Provide the (x, y) coordinate of the cell's center where the given text is located.  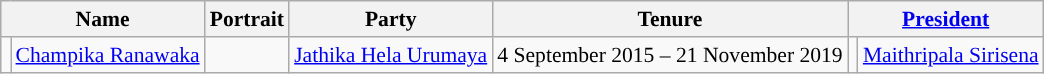
Jathika Hela Urumaya (390, 55)
Maithripala Sirisena (951, 55)
President (946, 19)
Portrait (247, 19)
Champika Ranawaka (108, 55)
Tenure (670, 19)
Party (390, 19)
Name (102, 19)
4 September 2015 – 21 November 2019 (670, 55)
